Return [x, y] of the center of cell containing provided text 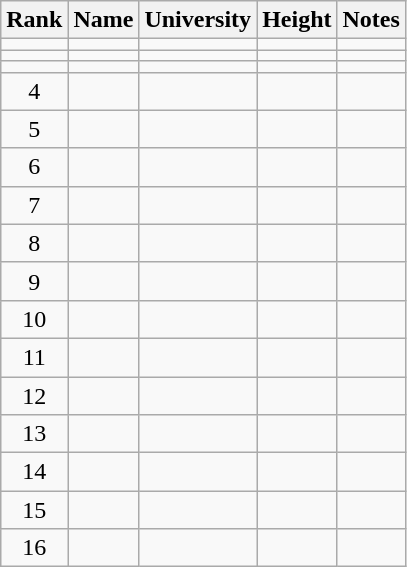
University [198, 20]
Notes [371, 20]
12 [34, 395]
Height [297, 20]
13 [34, 434]
7 [34, 205]
Rank [34, 20]
4 [34, 91]
15 [34, 510]
10 [34, 319]
Name [104, 20]
9 [34, 281]
6 [34, 167]
8 [34, 243]
16 [34, 548]
11 [34, 357]
14 [34, 472]
5 [34, 129]
